Provide the (x, y) coordinate of the cell's center where the given text is located.  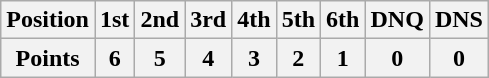
5 (160, 58)
1st (114, 20)
DNS (458, 20)
Position (48, 20)
1 (343, 58)
2 (298, 58)
4th (254, 20)
Points (48, 58)
4 (208, 58)
6 (114, 58)
DNQ (397, 20)
3 (254, 58)
3rd (208, 20)
5th (298, 20)
2nd (160, 20)
6th (343, 20)
